Determine the (x, y) coordinate at the center of the cell enclosing the given text.  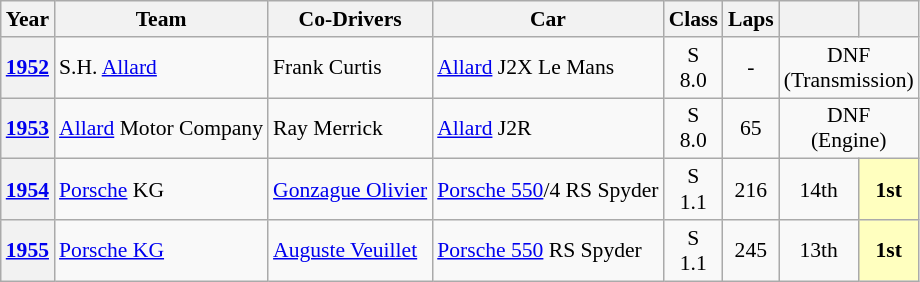
Allard Motor Company (161, 128)
Laps (751, 19)
Team (161, 19)
13th (819, 250)
Gonzague Olivier (350, 190)
1955 (28, 250)
245 (751, 250)
216 (751, 190)
S.H. Allard (161, 68)
Car (548, 19)
Frank Curtis (350, 68)
14th (819, 190)
Allard J2R (548, 128)
Ray Merrick (350, 128)
Year (28, 19)
DNF(Transmission) (849, 68)
Allard J2X Le Mans (548, 68)
Auguste Veuillet (350, 250)
DNF(Engine) (849, 128)
65 (751, 128)
1952 (28, 68)
1953 (28, 128)
1954 (28, 190)
Porsche 550/4 RS Spyder (548, 190)
Class (694, 19)
Porsche 550 RS Spyder (548, 250)
- (751, 68)
Co-Drivers (350, 19)
